Find where the given text appears and provide that cell's center as (x, y) coordinate. 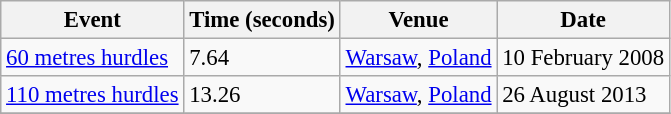
Event (92, 20)
10 February 2008 (584, 58)
Venue (418, 20)
13.26 (262, 95)
Date (584, 20)
Time (seconds) (262, 20)
26 August 2013 (584, 95)
7.64 (262, 58)
60 metres hurdles (92, 58)
110 metres hurdles (92, 95)
